Provide the [x, y] coordinate of the cell's center where the given text is located.  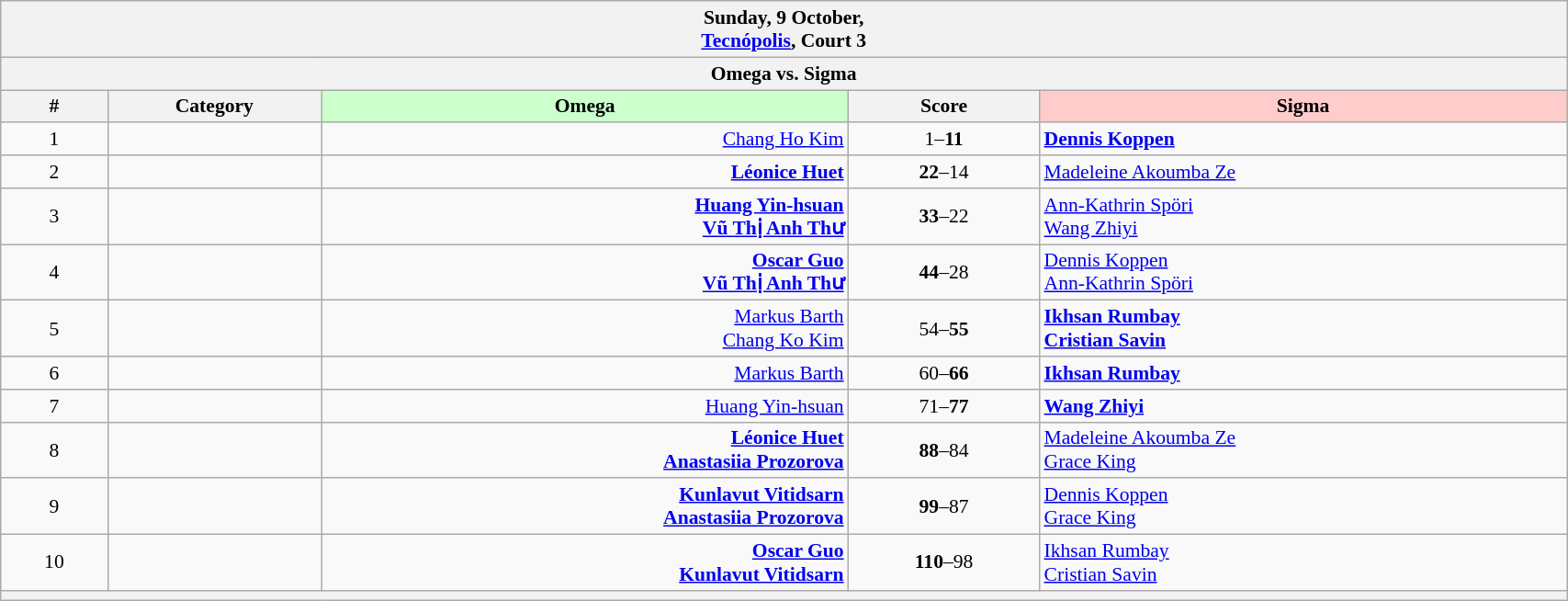
Léonice Huet Anastasiia Prozorova [585, 450]
33–22 [944, 217]
Score [944, 107]
Dennis Koppen Ann-Kathrin Spöri [1303, 272]
Omega [585, 107]
7 [54, 406]
Kunlavut Vitidsarn Anastasiia Prozorova [585, 507]
4 [54, 272]
60–66 [944, 373]
Ikhsan Rumbay [1303, 373]
54–55 [944, 329]
Category [215, 107]
71–77 [944, 406]
Sunday, 9 October, Tecnópolis, Court 3 [784, 29]
1–11 [944, 140]
5 [54, 329]
Markus Barth [585, 373]
Oscar Guo Kunlavut Vitidsarn [585, 562]
Madeleine Akoumba Ze Grace King [1303, 450]
1 [54, 140]
44–28 [944, 272]
99–87 [944, 507]
Léonice Huet [585, 172]
Dennis Koppen Grace King [1303, 507]
6 [54, 373]
# [54, 107]
Markus Barth Chang Ko Kim [585, 329]
88–84 [944, 450]
Ann-Kathrin Spöri Wang Zhiyi [1303, 217]
10 [54, 562]
Dennis Koppen [1303, 140]
Sigma [1303, 107]
22–14 [944, 172]
8 [54, 450]
2 [54, 172]
Chang Ho Kim [585, 140]
110–98 [944, 562]
Omega vs. Sigma [784, 74]
Madeleine Akoumba Ze [1303, 172]
Huang Yin-hsuan Vũ Thị Anh Thư [585, 217]
3 [54, 217]
Oscar Guo Vũ Thị Anh Thư [585, 272]
9 [54, 507]
Wang Zhiyi [1303, 406]
Huang Yin-hsuan [585, 406]
